Output the (x, y) coordinate of the center of the cell containing the given text.  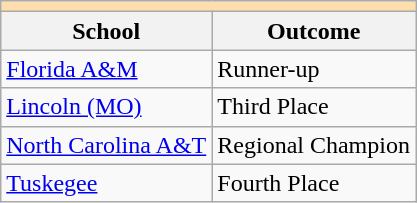
North Carolina A&T (106, 145)
School (106, 31)
Tuskegee (106, 183)
Florida A&M (106, 69)
Outcome (314, 31)
Runner-up (314, 69)
Regional Champion (314, 145)
Third Place (314, 107)
Fourth Place (314, 183)
Lincoln (MO) (106, 107)
